Extract the [X, Y] coordinate from the center of the cell holding the provided text.  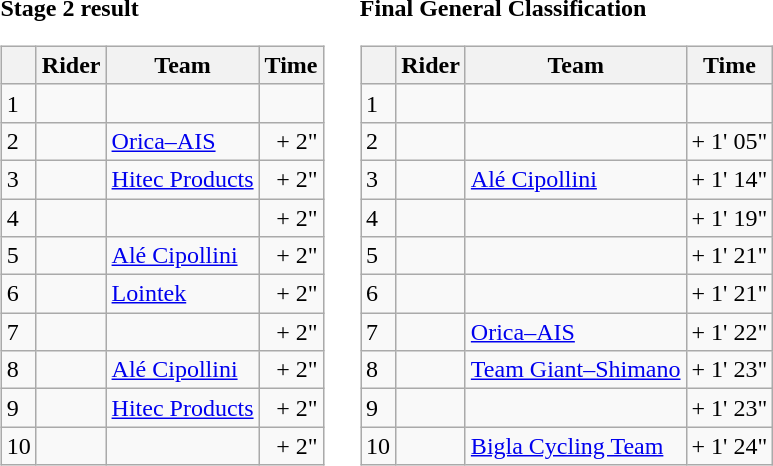
Lointek [182, 294]
+ 1' 19" [730, 217]
+ 1' 05" [730, 141]
+ 1' 24" [730, 446]
Team Giant–Shimano [576, 370]
Bigla Cycling Team [576, 446]
+ 1' 22" [730, 332]
+ 1' 14" [730, 179]
